Output the (x, y) coordinate of the center of the cell containing the given text.  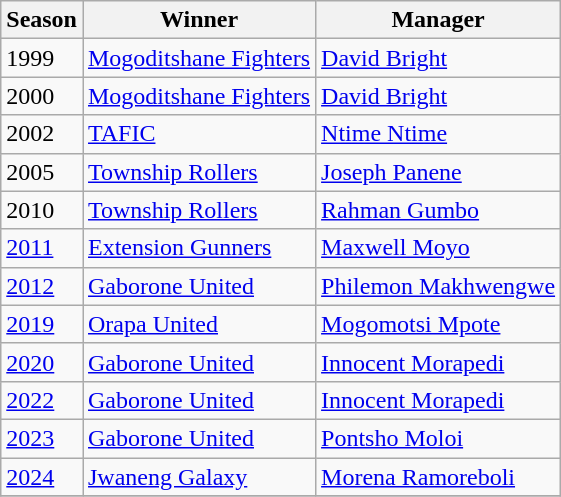
2023 (42, 438)
Rahman Gumbo (438, 210)
Ntime Ntime (438, 134)
Morena Ramoreboli (438, 477)
Orapa United (198, 324)
Manager (438, 20)
Jwaneng Galaxy (198, 477)
2000 (42, 96)
2010 (42, 210)
2005 (42, 172)
1999 (42, 58)
TAFIC (198, 134)
Maxwell Moyo (438, 248)
2024 (42, 477)
Season (42, 20)
2012 (42, 286)
Winner (198, 20)
Philemon Makhwengwe (438, 286)
2019 (42, 324)
Mogomotsi Mpote (438, 324)
2002 (42, 134)
Extension Gunners (198, 248)
Pontsho Moloi (438, 438)
2020 (42, 362)
2022 (42, 400)
Joseph Panene (438, 172)
2011 (42, 248)
